Pinpoint the cell where the given text exists, returning its [X, Y] midpoint coordinate. 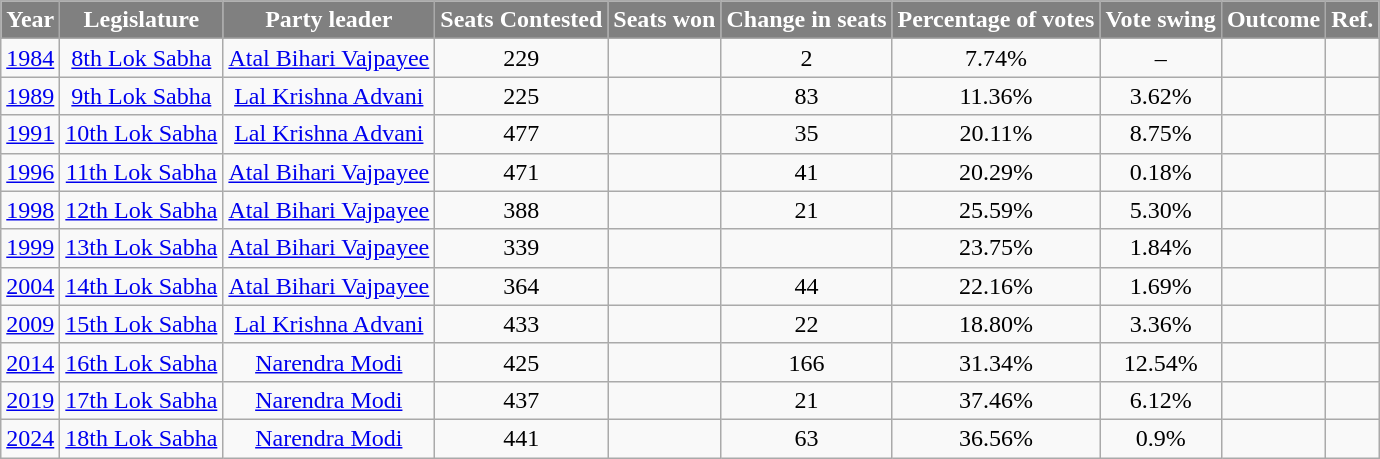
2019 [30, 400]
225 [522, 96]
– [1161, 58]
Vote swing [1161, 20]
83 [806, 96]
18.80% [996, 324]
Legislature [142, 20]
44 [806, 286]
2009 [30, 324]
1999 [30, 248]
2004 [30, 286]
1996 [30, 172]
11.36% [996, 96]
36.56% [996, 438]
2014 [30, 362]
22.16% [996, 286]
388 [522, 210]
Outcome [1273, 20]
9th Lok Sabha [142, 96]
37.46% [996, 400]
1.69% [1161, 286]
1984 [30, 58]
8.75% [1161, 134]
41 [806, 172]
477 [522, 134]
339 [522, 248]
Party leader [329, 20]
12.54% [1161, 362]
22 [806, 324]
Ref. [1352, 20]
14th Lok Sabha [142, 286]
437 [522, 400]
433 [522, 324]
441 [522, 438]
166 [806, 362]
11th Lok Sabha [142, 172]
471 [522, 172]
20.11% [996, 134]
18th Lok Sabha [142, 438]
229 [522, 58]
35 [806, 134]
5.30% [1161, 210]
1991 [30, 134]
63 [806, 438]
12th Lok Sabha [142, 210]
2024 [30, 438]
25.59% [996, 210]
3.36% [1161, 324]
Year [30, 20]
23.75% [996, 248]
13th Lok Sabha [142, 248]
364 [522, 286]
3.62% [1161, 96]
0.18% [1161, 172]
17th Lok Sabha [142, 400]
Seats Contested [522, 20]
1989 [30, 96]
1.84% [1161, 248]
6.12% [1161, 400]
10th Lok Sabha [142, 134]
31.34% [996, 362]
7.74% [996, 58]
0.9% [1161, 438]
Seats won [664, 20]
1998 [30, 210]
2 [806, 58]
20.29% [996, 172]
Change in seats [806, 20]
15th Lok Sabha [142, 324]
16th Lok Sabha [142, 362]
Percentage of votes [996, 20]
8th Lok Sabha [142, 58]
425 [522, 362]
